Return [x, y] of the center of cell containing provided text 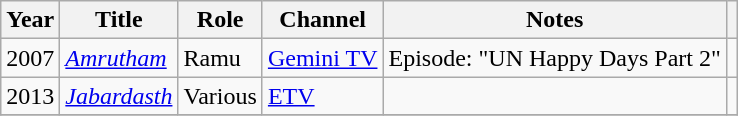
Ramu [220, 58]
Role [220, 20]
Channel [322, 20]
2007 [30, 58]
Various [220, 96]
Jabardasth [119, 96]
ETV [322, 96]
2013 [30, 96]
Year [30, 20]
Episode: "UN Happy Days Part 2" [554, 58]
Gemini TV [322, 58]
Notes [554, 20]
Title [119, 20]
Amrutham [119, 58]
